Locate the cell with the specified text and output its (X, Y) center coordinate. 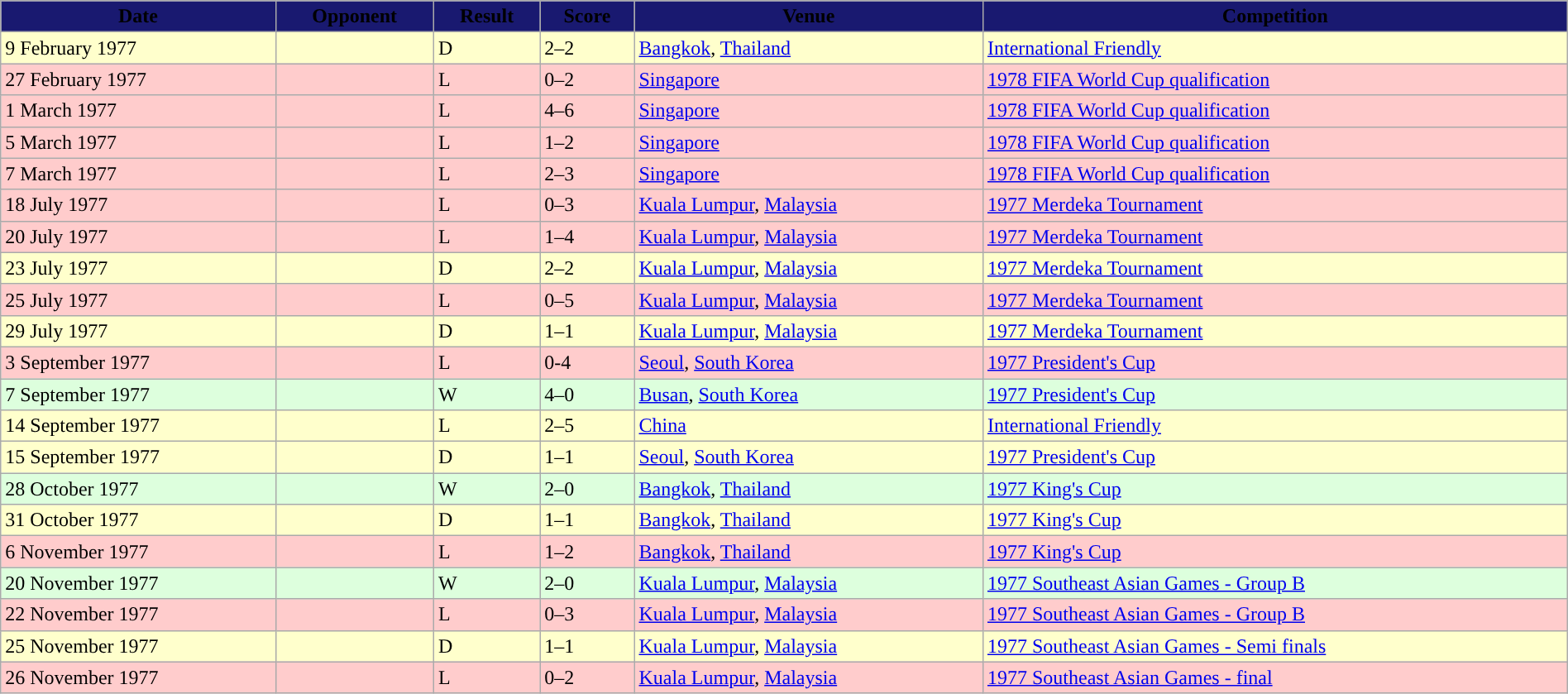
25 July 1977 (138, 299)
1977 Southeast Asian Games - Semi finals (1275, 646)
22 November 1977 (138, 615)
4–0 (587, 395)
15 September 1977 (138, 457)
31 October 1977 (138, 520)
26 November 1977 (138, 677)
0–5 (587, 299)
4–6 (587, 111)
20 November 1977 (138, 583)
China (809, 426)
7 September 1977 (138, 395)
6 November 1977 (138, 552)
2–5 (587, 426)
9 February 1977 (138, 48)
Score (587, 17)
2–3 (587, 174)
29 July 1977 (138, 331)
1 March 1977 (138, 111)
0-4 (587, 362)
Date (138, 17)
Result (486, 17)
14 September 1977 (138, 426)
20 July 1977 (138, 237)
25 November 1977 (138, 646)
1–4 (587, 237)
28 October 1977 (138, 489)
Busan, South Korea (809, 395)
5 March 1977 (138, 142)
1977 Southeast Asian Games - final (1275, 677)
Venue (809, 17)
Opponent (354, 17)
18 July 1977 (138, 205)
27 February 1977 (138, 79)
3 September 1977 (138, 362)
7 March 1977 (138, 174)
23 July 1977 (138, 268)
Competition (1275, 17)
